Detect which cell encompasses the target text, then output its [X, Y] center coordinate. 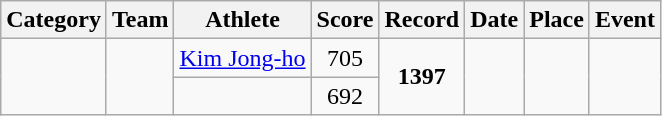
Event [624, 20]
705 [345, 58]
Place [557, 20]
1397 [422, 77]
Date [494, 20]
Category [54, 20]
692 [345, 96]
Score [345, 20]
Team [140, 20]
Athlete [242, 20]
Record [422, 20]
Kim Jong-ho [242, 58]
